Return (X, Y) of the center of cell containing provided text 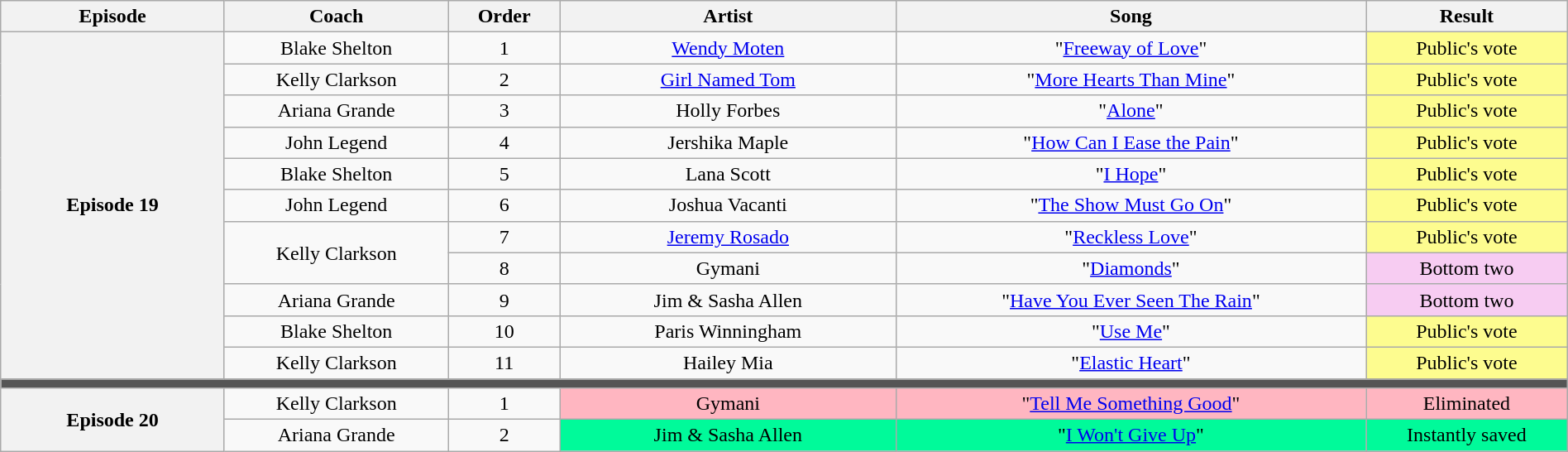
Episode (112, 17)
"More Hearts Than Mine" (1131, 79)
"Elastic Heart" (1131, 363)
"Reckless Love" (1131, 237)
"Diamonds" (1131, 268)
Artist (728, 17)
Episode 20 (112, 420)
Hailey Mia (728, 363)
Holly Forbes (728, 111)
"Tell Me Something Good" (1131, 404)
Joshua Vacanti (728, 205)
4 (504, 142)
Order (504, 17)
"Freeway of Love" (1131, 48)
3 (504, 111)
"Use Me" (1131, 331)
11 (504, 363)
6 (504, 205)
Wendy Moten (728, 48)
"The Show Must Go On" (1131, 205)
"I Hope" (1131, 174)
"I Won't Give Up" (1131, 435)
Coach (336, 17)
Instantly saved (1467, 435)
Girl Named Tom (728, 79)
Jeremy Rosado (728, 237)
7 (504, 237)
Eliminated (1467, 404)
10 (504, 331)
"Alone" (1131, 111)
Lana Scott (728, 174)
Paris Winningham (728, 331)
9 (504, 300)
Song (1131, 17)
Result (1467, 17)
Episode 19 (112, 205)
"How Can I Ease the Pain" (1131, 142)
5 (504, 174)
"Have You Ever Seen The Rain" (1131, 300)
Jershika Maple (728, 142)
8 (504, 268)
